From the cell containing the given text, extract its center point as [x, y] coordinate. 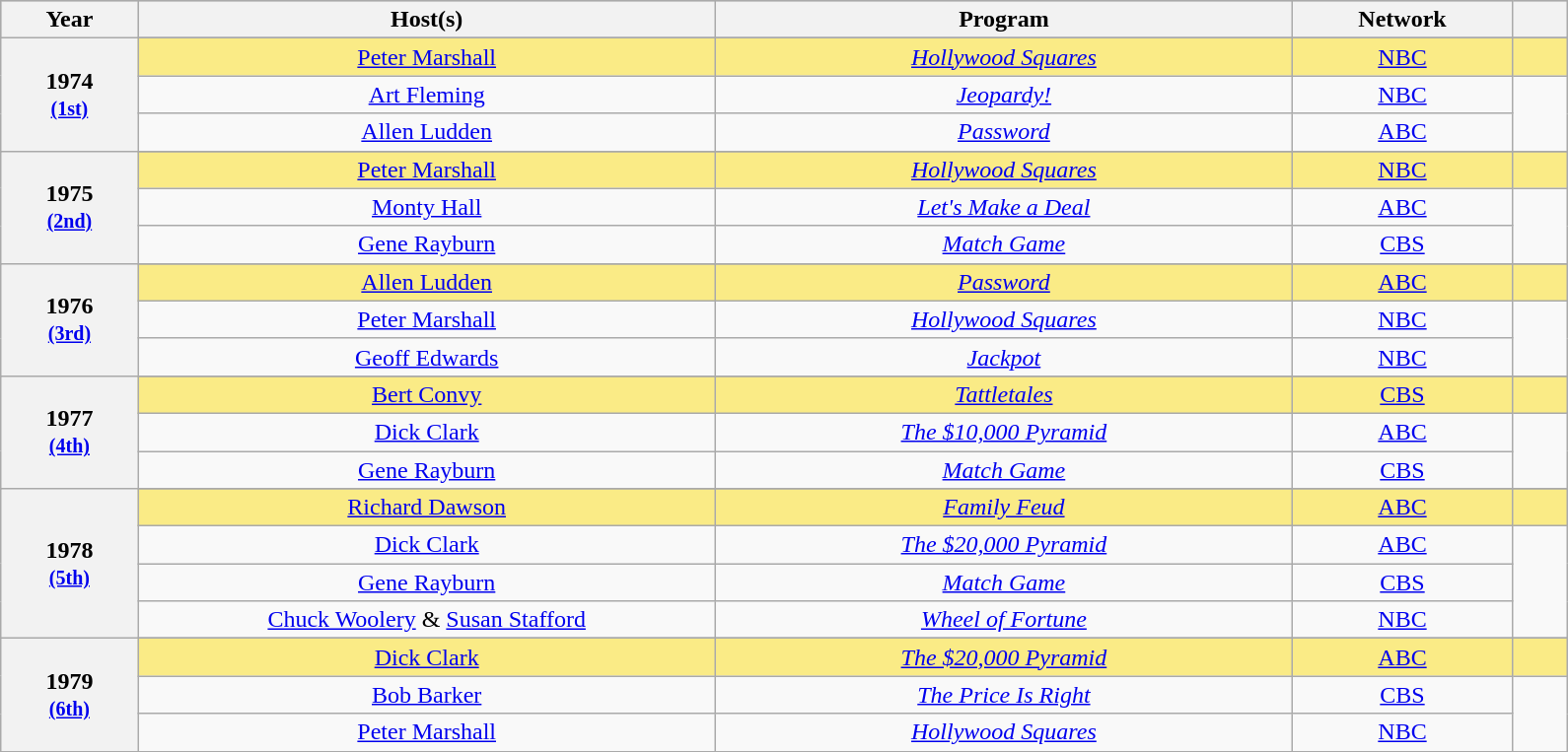
Jackpot [1004, 357]
Program [1004, 20]
1979 (6th) [69, 695]
Network [1402, 20]
Bert Convy [426, 394]
Art Fleming [426, 95]
Tattletales [1004, 394]
The Price Is Right [1004, 695]
Jeopardy! [1004, 95]
Family Feud [1004, 508]
1978 (5th) [69, 564]
The $10,000 Pyramid [1004, 432]
1977 (4th) [69, 432]
Host(s) [426, 20]
Let's Make a Deal [1004, 207]
Geoff Edwards [426, 357]
1974 (1st) [69, 95]
Monty Hall [426, 207]
Richard Dawson [426, 508]
Year [69, 20]
Bob Barker [426, 695]
1976 (3rd) [69, 319]
1975 (2nd) [69, 207]
Chuck Woolery & Susan Stafford [426, 620]
Wheel of Fortune [1004, 620]
